From the cell containing the given text, extract its center point as [x, y] coordinate. 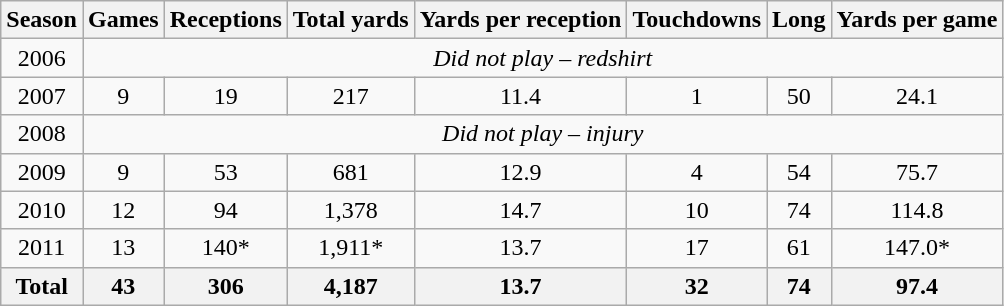
50 [799, 96]
Yards per reception [520, 20]
11.4 [520, 96]
217 [350, 96]
53 [226, 172]
114.8 [917, 210]
94 [226, 210]
24.1 [917, 96]
Touchdowns [697, 20]
4,187 [350, 286]
Did not play – redshirt [542, 58]
13 [123, 248]
140* [226, 248]
1,911* [350, 248]
Total yards [350, 20]
681 [350, 172]
Did not play – injury [542, 134]
Receptions [226, 20]
Yards per game [917, 20]
12 [123, 210]
4 [697, 172]
Season [42, 20]
75.7 [917, 172]
2007 [42, 96]
147.0* [917, 248]
306 [226, 286]
2008 [42, 134]
2009 [42, 172]
61 [799, 248]
10 [697, 210]
2010 [42, 210]
17 [697, 248]
54 [799, 172]
97.4 [917, 286]
32 [697, 286]
2011 [42, 248]
14.7 [520, 210]
Long [799, 20]
Total [42, 286]
43 [123, 286]
2006 [42, 58]
19 [226, 96]
Games [123, 20]
1,378 [350, 210]
12.9 [520, 172]
1 [697, 96]
